Detect which cell encompasses the target text, then output its [X, Y] center coordinate. 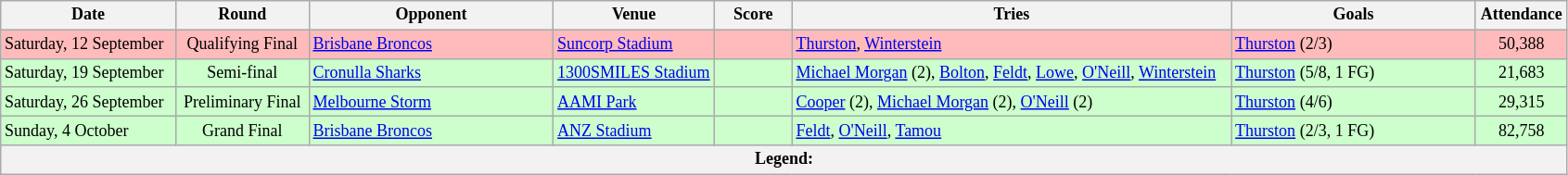
Cronulla Sharks [431, 72]
Thurston (2/3, 1 FG) [1354, 130]
Thurston, Winterstein [1012, 44]
AAMI Park [634, 102]
Legend: [784, 159]
82,758 [1521, 130]
Opponent [431, 15]
Melbourne Storm [431, 102]
Venue [634, 15]
Grand Final [242, 130]
29,315 [1521, 102]
21,683 [1521, 72]
Preliminary Final [242, 102]
Thurston (2/3) [1354, 44]
50,388 [1521, 44]
Feldt, O'Neill, Tamou [1012, 130]
Tries [1012, 15]
Cooper (2), Michael Morgan (2), O'Neill (2) [1012, 102]
Goals [1354, 15]
Saturday, 19 September [89, 72]
Sunday, 4 October [89, 130]
Saturday, 26 September [89, 102]
Date [89, 15]
Round [242, 15]
Attendance [1521, 15]
ANZ Stadium [634, 130]
Saturday, 12 September [89, 44]
Thurston (4/6) [1354, 102]
Michael Morgan (2), Bolton, Feldt, Lowe, O'Neill, Winterstein [1012, 72]
Score [753, 15]
1300SMILES Stadium [634, 72]
Suncorp Stadium [634, 44]
Qualifying Final [242, 44]
Thurston (5/8, 1 FG) [1354, 72]
Semi-final [242, 72]
